Return [X, Y] of the center of cell containing provided text 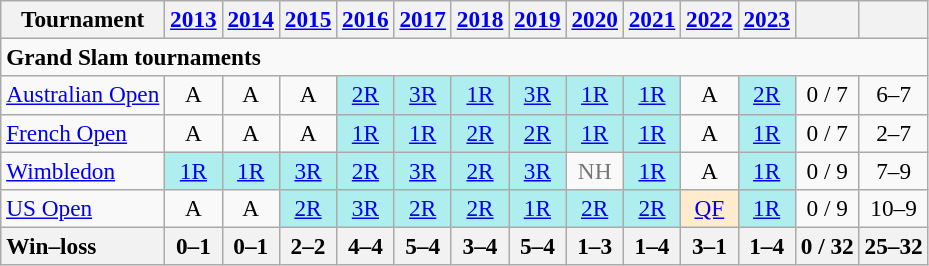
6–7 [894, 95]
2016 [366, 19]
1–3 [594, 246]
2020 [594, 19]
2019 [538, 19]
2023 [766, 19]
NH [594, 170]
25–32 [894, 246]
Grand Slam tournaments [464, 57]
0 / 32 [827, 246]
3–4 [480, 246]
2013 [194, 19]
2015 [308, 19]
4–4 [366, 246]
French Open [83, 133]
3–1 [710, 246]
7–9 [894, 170]
2018 [480, 19]
Tournament [83, 19]
2017 [422, 19]
Win–loss [83, 246]
2021 [652, 19]
QF [710, 208]
2014 [250, 19]
2–2 [308, 246]
US Open [83, 208]
10–9 [894, 208]
Wimbledon [83, 170]
2022 [710, 19]
Australian Open [83, 95]
2–7 [894, 133]
